Pinpoint the cell where the given text exists, returning its [x, y] midpoint coordinate. 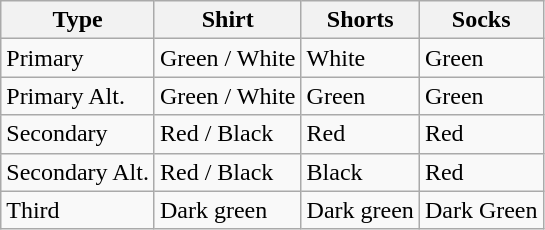
Black [360, 172]
Secondary [78, 134]
Secondary Alt. [78, 172]
Shorts [360, 20]
Third [78, 210]
Socks [481, 20]
Type [78, 20]
Dark Green [481, 210]
White [360, 58]
Shirt [228, 20]
Primary Alt. [78, 96]
Primary [78, 58]
